Determine the (X, Y) coordinate at the center of the cell enclosing the given text.  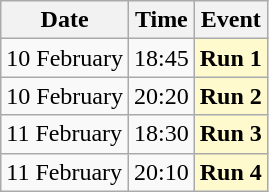
Time (161, 20)
18:30 (161, 134)
Run 2 (230, 96)
20:20 (161, 96)
Run 3 (230, 134)
Event (230, 20)
20:10 (161, 172)
Date (65, 20)
Run 1 (230, 58)
18:45 (161, 58)
Run 4 (230, 172)
